Capture the cell that displays the provided text and extract its (X, Y) central coordinate. 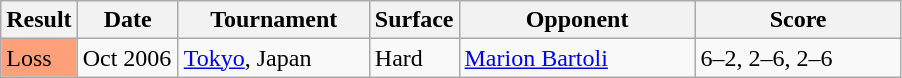
Surface (414, 20)
Oct 2006 (128, 58)
Result (39, 20)
Loss (39, 58)
Tournament (274, 20)
6–2, 2–6, 2–6 (798, 58)
Score (798, 20)
Hard (414, 58)
Marion Bartoli (577, 58)
Tokyo, Japan (274, 58)
Date (128, 20)
Opponent (577, 20)
